Provide the [X, Y] coordinate of the cell's center where the given text is located.  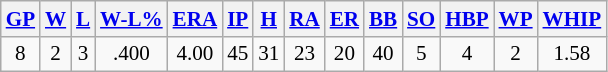
WHIP [572, 18]
31 [268, 54]
5 [421, 54]
GP [20, 18]
RA [304, 18]
H [268, 18]
BB [383, 18]
.400 [132, 54]
45 [238, 54]
IP [238, 18]
ER [344, 18]
40 [383, 54]
4.00 [196, 54]
20 [344, 54]
WP [516, 18]
1.58 [572, 54]
23 [304, 54]
8 [20, 54]
3 [83, 54]
ERA [196, 18]
L [83, 18]
4 [466, 54]
W-L% [132, 18]
SO [421, 18]
HBP [466, 18]
W [56, 18]
